Output the [x, y] coordinate of the center of the cell containing the given text.  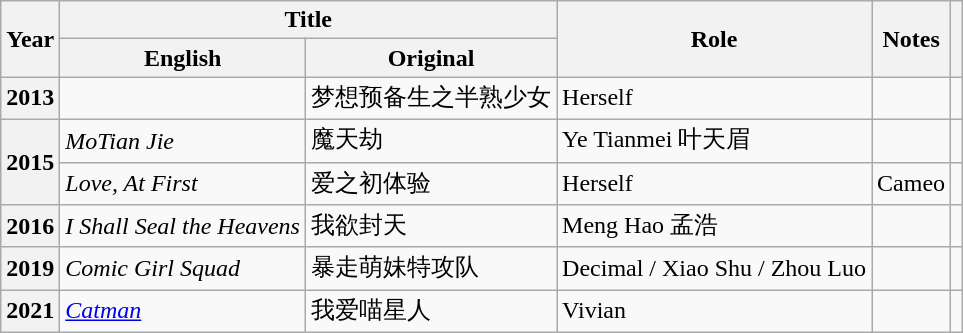
Year [30, 39]
Catman [183, 312]
魔天劫 [430, 140]
2021 [30, 312]
我爱喵星人 [430, 312]
Vivian [714, 312]
Original [430, 58]
Meng Hao 孟浩 [714, 226]
Cameo [912, 184]
2013 [30, 98]
Role [714, 39]
MoTian Jie [183, 140]
English [183, 58]
梦想预备生之半熟少女 [430, 98]
Decimal / Xiao Shu / Zhou Luo [714, 268]
Title [308, 20]
Comic Girl Squad [183, 268]
爱之初体验 [430, 184]
Ye Tianmei 叶天眉 [714, 140]
2015 [30, 162]
2019 [30, 268]
我欲封天 [430, 226]
I Shall Seal the Heavens [183, 226]
2016 [30, 226]
Love, At First [183, 184]
Notes [912, 39]
暴走萌妹特攻队 [430, 268]
